Detect which cell encompasses the target text, then output its (x, y) center coordinate. 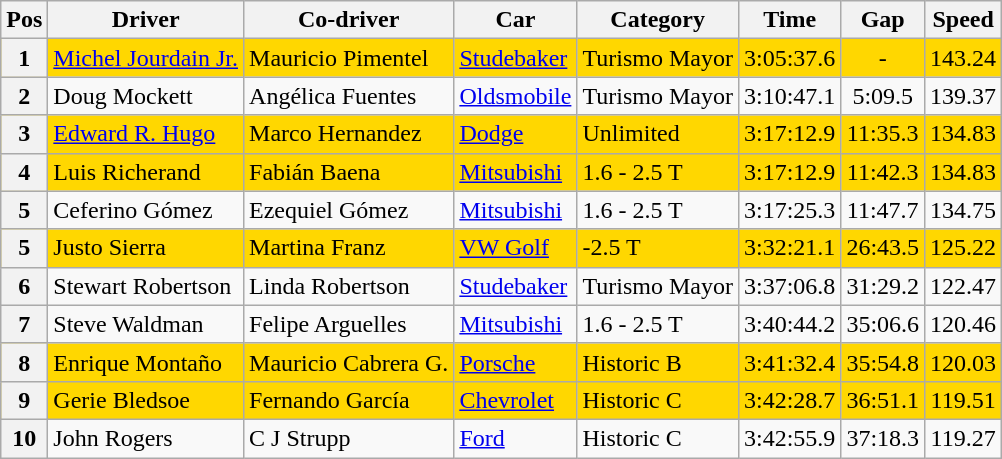
8 (24, 362)
119.51 (964, 400)
3:40:44.2 (789, 324)
134.75 (964, 210)
Dodge (516, 134)
120.46 (964, 324)
26:43.5 (883, 248)
Doug Mockett (146, 96)
Ezequiel Gómez (349, 210)
Gap (883, 20)
11:47.7 (883, 210)
Marco Hernandez (349, 134)
Car (516, 20)
Linda Robertson (349, 286)
35:06.6 (883, 324)
5:09.5 (883, 96)
3:32:21.1 (789, 248)
3:42:55.9 (789, 438)
Unlimited (658, 134)
Gerie Bledsoe (146, 400)
Enrique Montaño (146, 362)
Category (658, 20)
7 (24, 324)
VW Golf (516, 248)
Co-driver (349, 20)
11:42.3 (883, 172)
2 (24, 96)
9 (24, 400)
Chevrolet (516, 400)
3 (24, 134)
3:17:25.3 (789, 210)
3:37:06.8 (789, 286)
Historic B (658, 362)
Angélica Fuentes (349, 96)
Justo Sierra (146, 248)
Michel Jourdain Jr. (146, 58)
Porsche (516, 362)
122.47 (964, 286)
Time (789, 20)
Stewart Robertson (146, 286)
Luis Richerand (146, 172)
10 (24, 438)
3:10:47.1 (789, 96)
Martina Franz (349, 248)
6 (24, 286)
Speed (964, 20)
3:42:28.7 (789, 400)
31:29.2 (883, 286)
-2.5 T (658, 248)
Ceferino Gómez (146, 210)
3:05:37.6 (789, 58)
Fernando García (349, 400)
120.03 (964, 362)
125.22 (964, 248)
Steve Waldman (146, 324)
3:41:32.4 (789, 362)
John Rogers (146, 438)
Edward R. Hugo (146, 134)
1 (24, 58)
Oldsmobile (516, 96)
Driver (146, 20)
143.24 (964, 58)
119.27 (964, 438)
35:54.8 (883, 362)
Felipe Arguelles (349, 324)
C J Strupp (349, 438)
Mauricio Pimentel (349, 58)
139.37 (964, 96)
37:18.3 (883, 438)
Fabián Baena (349, 172)
Pos (24, 20)
Mauricio Cabrera G. (349, 362)
36:51.1 (883, 400)
11:35.3 (883, 134)
4 (24, 172)
- (883, 58)
Ford (516, 438)
